Return the [x, y] coordinate for the center point of the cell that contains the specified text.  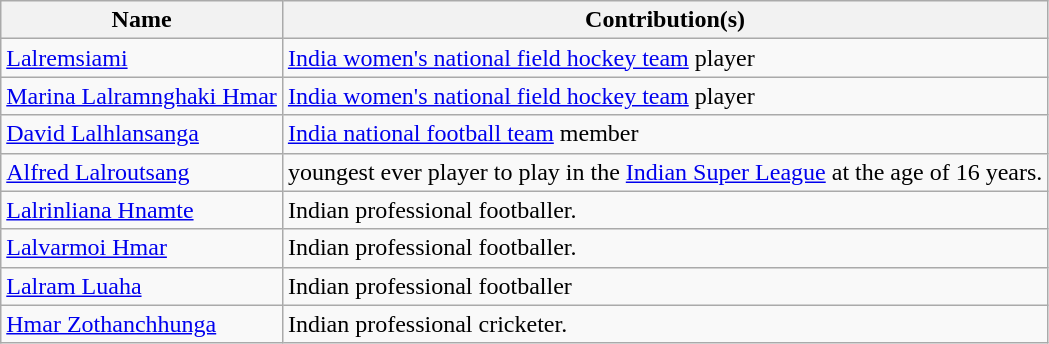
India national football team member [664, 134]
Lalremsiami [142, 58]
David Lalhlansanga [142, 134]
youngest ever player to play in the Indian Super League at the age of 16 years. [664, 172]
Marina Lalramnghaki Hmar [142, 96]
Indian professional cricketer. [664, 324]
Contribution(s) [664, 20]
Alfred Lalroutsang [142, 172]
Indian professional footballer [664, 286]
Name [142, 20]
Lalram Luaha [142, 286]
Hmar Zothanchhunga [142, 324]
Lalrinliana Hnamte [142, 210]
Lalvarmoi Hmar [142, 248]
